Return the [X, Y] coordinate for the center point of the cell that contains the specified text.  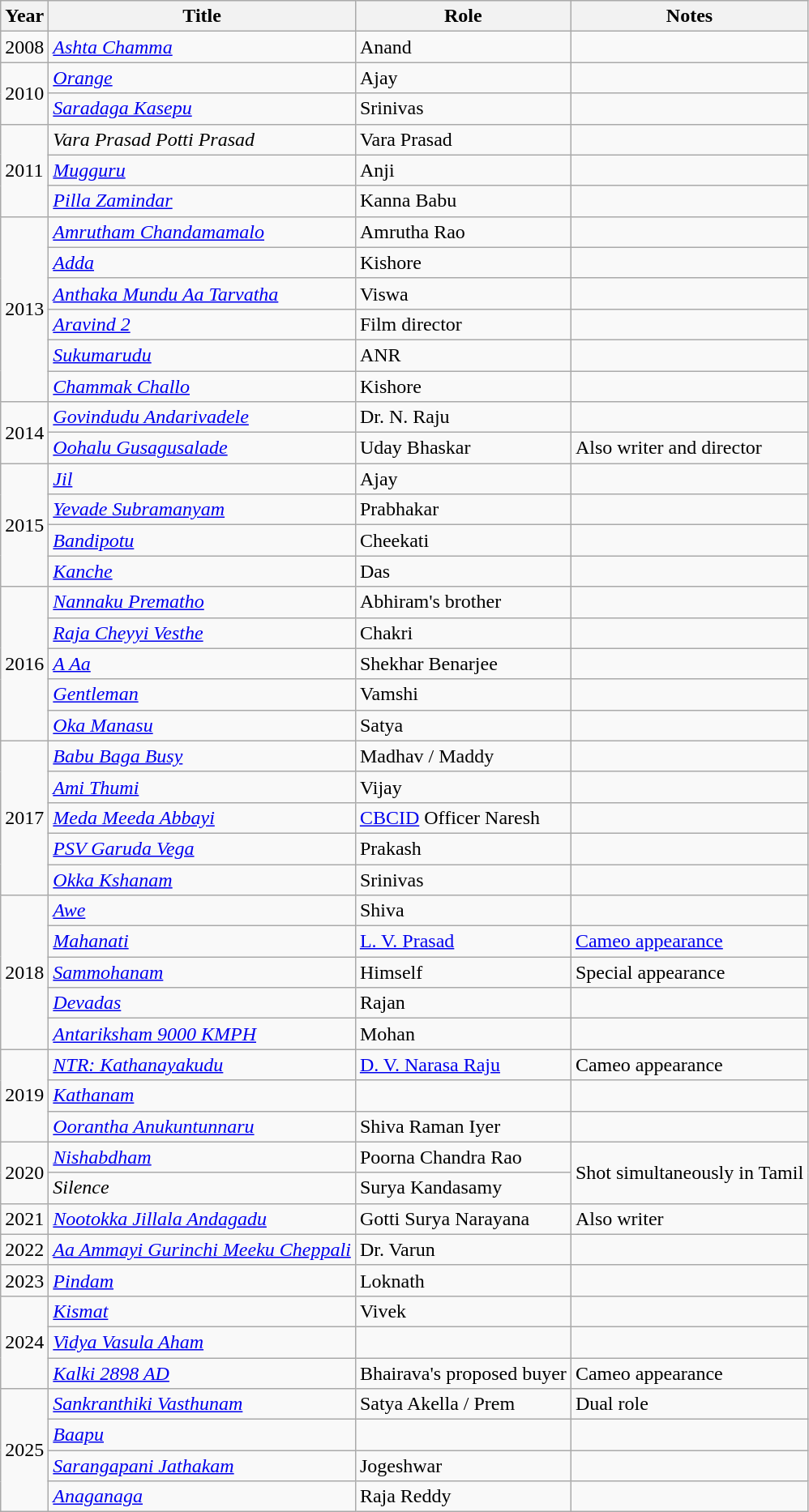
Anand [463, 47]
Abhiram's brother [463, 602]
Aravind 2 [203, 324]
Ashta Chamma [203, 47]
Vidya Vasula Aham [203, 1342]
Baapu [203, 1435]
Raja Reddy [463, 1497]
Oka Manasu [203, 725]
Meda Meeda Abbayi [203, 818]
Oohalu Gusagusalade [203, 448]
Vara Prasad [463, 139]
2022 [24, 1249]
PSV Garuda Vega [203, 848]
2021 [24, 1219]
2015 [24, 525]
A Aa [203, 664]
Kanche [203, 571]
Ami Thumi [203, 787]
Okka Kshanam [203, 879]
Madhav / Maddy [463, 756]
Uday Bhaskar [463, 448]
Kalki 2898 AD [203, 1373]
Satya Akella / Prem [463, 1404]
Special appearance [689, 972]
Sammohanam [203, 972]
Raja Cheyyi Vesthe [203, 633]
Also writer [689, 1219]
2020 [24, 1172]
Das [463, 571]
ANR [463, 355]
Film director [463, 324]
Viswa [463, 293]
2019 [24, 1096]
2016 [24, 664]
Vivek [463, 1311]
Also writer and director [689, 448]
Prakash [463, 848]
Bandipotu [203, 540]
Cheekati [463, 540]
L. V. Prasad [463, 942]
Surya Kandasamy [463, 1188]
Nishabdham [203, 1157]
Oorantha Anukuntunnaru [203, 1126]
Bhairava's proposed buyer [463, 1373]
Gotti Surya Narayana [463, 1219]
Sankranthiki Vasthunam [203, 1404]
Yevade Subramanyam [203, 510]
Mahanati [203, 942]
CBCID Officer Naresh [463, 818]
Anaganaga [203, 1497]
2011 [24, 170]
Shot simultaneously in Tamil [689, 1172]
Nannaku Prematho [203, 602]
2008 [24, 47]
Loknath [463, 1280]
Antariksham 9000 KMPH [203, 1034]
2025 [24, 1450]
Pilla Zamindar [203, 201]
2010 [24, 93]
Anthaka Mundu Aa Tarvatha [203, 293]
Title [203, 16]
Year [24, 16]
Shiva [463, 911]
Saradaga Kasepu [203, 109]
2023 [24, 1280]
2013 [24, 309]
Adda [203, 263]
Silence [203, 1188]
Sukumarudu [203, 355]
Dr. Varun [463, 1249]
Poorna Chandra Rao [463, 1157]
Jil [203, 479]
Pindam [203, 1280]
Awe [203, 911]
D. V. Narasa Raju [463, 1065]
Amrutham Chandamamalo [203, 232]
Kanna Babu [463, 201]
2024 [24, 1342]
Aa Ammayi Gurinchi Meeku Cheppali [203, 1249]
Chakri [463, 633]
2017 [24, 818]
Vamshi [463, 694]
Dual role [689, 1404]
2018 [24, 972]
Himself [463, 972]
Notes [689, 16]
Shiva Raman Iyer [463, 1126]
Kathanam [203, 1096]
Govindudu Andarivadele [203, 417]
Prabhakar [463, 510]
Nootokka Jillala Andagadu [203, 1219]
Devadas [203, 1003]
Dr. N. Raju [463, 417]
Kismat [203, 1311]
Mugguru [203, 170]
Gentleman [203, 694]
Orange [203, 78]
Babu Baga Busy [203, 756]
Chammak Challo [203, 387]
Sarangapani Jathakam [203, 1466]
Jogeshwar [463, 1466]
Vara Prasad Potti Prasad [203, 139]
Amrutha Rao [463, 232]
Anji [463, 170]
Satya [463, 725]
Role [463, 16]
2014 [24, 433]
Rajan [463, 1003]
Mohan [463, 1034]
Shekhar Benarjee [463, 664]
NTR: Kathanayakudu [203, 1065]
Vijay [463, 787]
